From the cell containing the given text, extract its center point as (X, Y) coordinate. 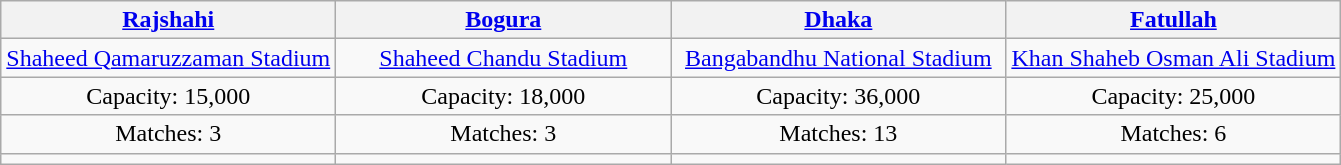
Capacity: 18,000 (504, 96)
Capacity: 15,000 (168, 96)
Shaheed Chandu Stadium (504, 58)
Bangabandhu National Stadium (838, 58)
Shaheed Qamaruzzaman Stadium (168, 58)
Bogura (504, 20)
Matches: 13 (838, 134)
Capacity: 25,000 (1174, 96)
Dhaka (838, 20)
Khan Shaheb Osman Ali Stadium (1174, 58)
Rajshahi (168, 20)
Capacity: 36,000 (838, 96)
Matches: 6 (1174, 134)
Fatullah (1174, 20)
